Capture the cell that displays the provided text and extract its [x, y] central coordinate. 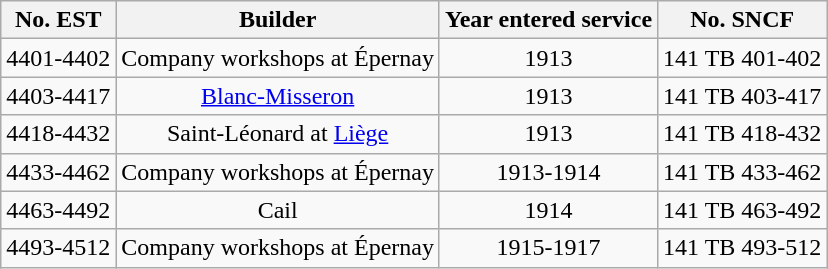
4433-4462 [58, 172]
141 TB 418-432 [742, 134]
4401-4402 [58, 58]
1914 [548, 210]
4418-4432 [58, 134]
Cail [278, 210]
4493-4512 [58, 248]
141 TB 493-512 [742, 248]
Blanc-Misseron [278, 96]
Year entered service [548, 20]
Saint-Léonard at Liège [278, 134]
4463-4492 [58, 210]
141 TB 403-417 [742, 96]
No. SNCF [742, 20]
No. EST [58, 20]
1913-1914 [548, 172]
Builder [278, 20]
141 TB 401-402 [742, 58]
1915-1917 [548, 248]
141 TB 463-492 [742, 210]
4403-4417 [58, 96]
141 TB 433-462 [742, 172]
